Extract the [X, Y] coordinate from the center of the cell holding the provided text.  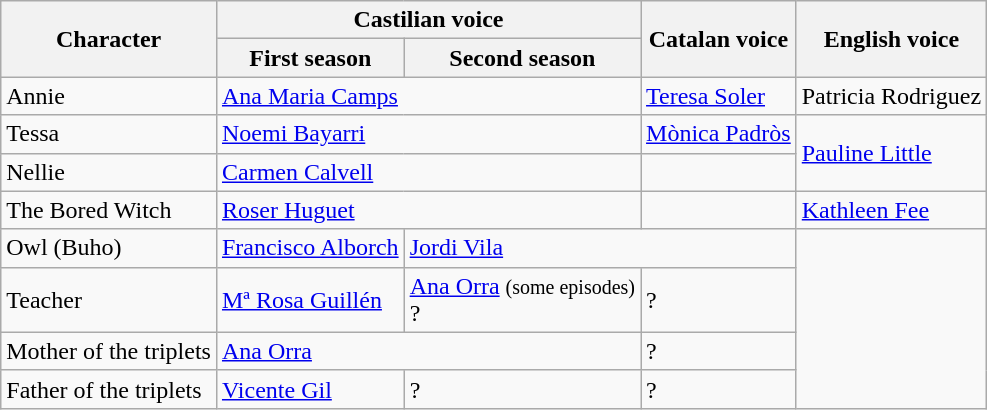
Teacher [109, 300]
Ana Orra (some episodes)? [522, 300]
The Bored Witch [109, 210]
Ana Orra [428, 351]
Tessa [109, 134]
Patricia Rodriguez [891, 96]
Noemi Bayarri [428, 134]
Teresa Soler [719, 96]
Pauline Little [891, 153]
Vicente Gil [310, 389]
English voice [891, 39]
Castilian voice [428, 20]
Ana Maria Camps [428, 96]
Character [109, 39]
Father of the triplets [109, 389]
Roser Huguet [428, 210]
Mònica Padròs [719, 134]
Mª Rosa Guillén [310, 300]
Catalan voice [719, 39]
Nellie [109, 172]
Francisco Alborch [310, 248]
Second season [522, 58]
Kathleen Fee [891, 210]
Annie [109, 96]
Jordi Vila [600, 248]
Owl (Buho) [109, 248]
First season [310, 58]
Carmen Calvell [428, 172]
Mother of the triplets [109, 351]
